Return [X, Y] of the center of cell containing provided text 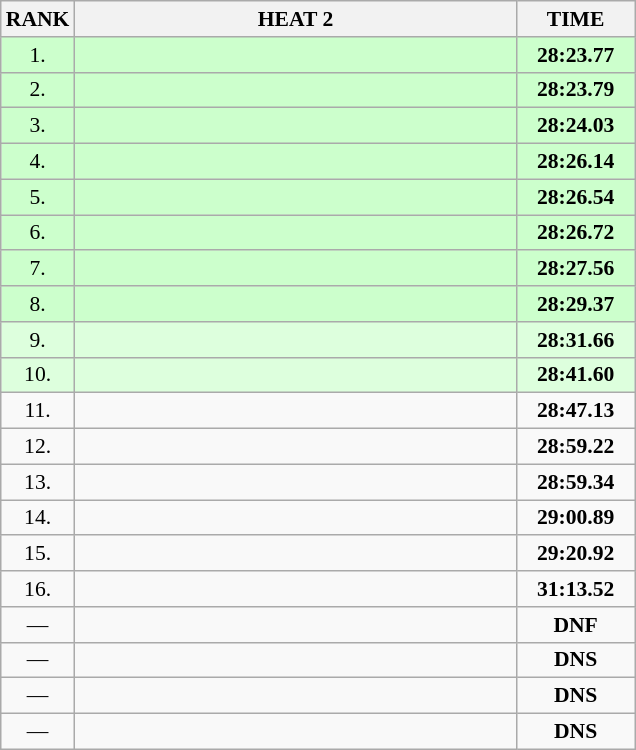
9. [38, 340]
29:00.89 [576, 518]
1. [38, 55]
5. [38, 197]
28:26.14 [576, 162]
14. [38, 518]
28:26.72 [576, 233]
7. [38, 269]
16. [38, 589]
28:31.66 [576, 340]
DNF [576, 625]
4. [38, 162]
HEAT 2 [295, 19]
2. [38, 90]
6. [38, 233]
28:23.79 [576, 90]
28:41.60 [576, 375]
28:59.22 [576, 447]
8. [38, 304]
15. [38, 554]
31:13.52 [576, 589]
29:20.92 [576, 554]
28:59.34 [576, 482]
28:24.03 [576, 126]
3. [38, 126]
11. [38, 411]
10. [38, 375]
TIME [576, 19]
13. [38, 482]
28:23.77 [576, 55]
RANK [38, 19]
28:47.13 [576, 411]
28:26.54 [576, 197]
28:29.37 [576, 304]
28:27.56 [576, 269]
12. [38, 447]
